Detect which cell encompasses the target text, then output its [X, Y] center coordinate. 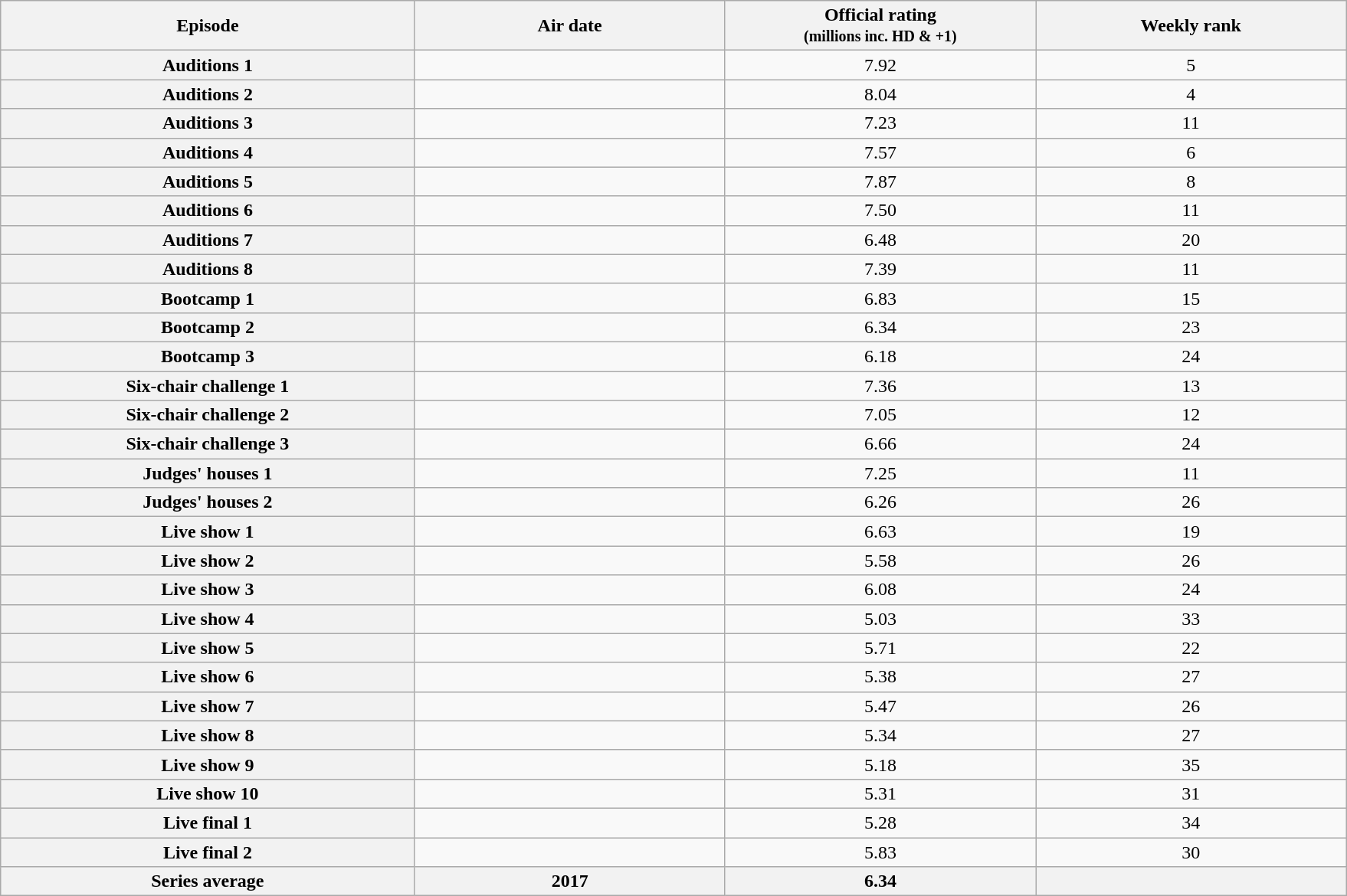
15 [1191, 298]
6 [1191, 152]
5.34 [880, 735]
4 [1191, 94]
7.39 [880, 269]
7.05 [880, 415]
8 [1191, 181]
7.92 [880, 65]
Six-chair challenge 1 [208, 385]
Bootcamp 3 [208, 356]
7.57 [880, 152]
20 [1191, 240]
23 [1191, 327]
5.18 [880, 764]
2017 [570, 881]
5.83 [880, 852]
Air date [570, 26]
Auditions 3 [208, 123]
Auditions 7 [208, 240]
12 [1191, 415]
Weekly rank [1191, 26]
6.26 [880, 502]
Live final 2 [208, 852]
Live final 1 [208, 822]
7.23 [880, 123]
30 [1191, 852]
Live show 3 [208, 590]
Auditions 8 [208, 269]
8.04 [880, 94]
Live show 8 [208, 735]
7.50 [880, 211]
19 [1191, 531]
Bootcamp 2 [208, 327]
Six-chair challenge 3 [208, 444]
5.03 [880, 619]
Live show 9 [208, 764]
Live show 1 [208, 531]
33 [1191, 619]
Bootcamp 1 [208, 298]
Auditions 4 [208, 152]
Series average [208, 881]
6.63 [880, 531]
Live show 6 [208, 677]
7.36 [880, 385]
Auditions 6 [208, 211]
5 [1191, 65]
6.18 [880, 356]
35 [1191, 764]
22 [1191, 648]
5.28 [880, 822]
Judges' houses 2 [208, 502]
Official rating(millions inc. HD & +1) [880, 26]
5.38 [880, 677]
Live show 5 [208, 648]
Auditions 5 [208, 181]
Episode [208, 26]
5.31 [880, 793]
6.83 [880, 298]
34 [1191, 822]
5.58 [880, 561]
7.87 [880, 181]
Live show 4 [208, 619]
6.08 [880, 590]
Auditions 1 [208, 65]
5.47 [880, 706]
6.66 [880, 444]
Live show 10 [208, 793]
Six-chair challenge 2 [208, 415]
13 [1191, 385]
Auditions 2 [208, 94]
5.71 [880, 648]
7.25 [880, 473]
31 [1191, 793]
Live show 7 [208, 706]
Live show 2 [208, 561]
6.48 [880, 240]
Judges' houses 1 [208, 473]
